Provide the (X, Y) coordinate of the cell's center where the given text is located.  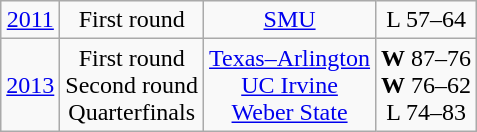
L 57–64 (426, 20)
2013 (30, 85)
W 87–76W 76–62L 74–83 (426, 85)
First roundSecond roundQuarterfinals (132, 85)
SMU (290, 20)
First round (132, 20)
Texas–ArlingtonUC IrvineWeber State (290, 85)
2011 (30, 20)
